Extract the [x, y] coordinate from the center of the cell holding the provided text.  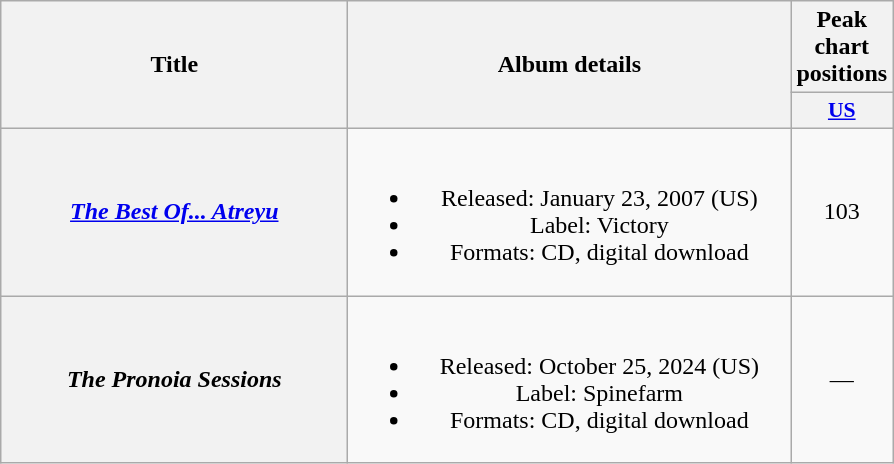
— [842, 380]
The Best Of... Atreyu [174, 212]
Released: January 23, 2007 (US)Label: VictoryFormats: CD, digital download [570, 212]
Title [174, 65]
US [842, 111]
Released: October 25, 2024 (US)Label: SpinefarmFormats: CD, digital download [570, 380]
Peak chart positions [842, 47]
103 [842, 212]
The Pronoia Sessions [174, 380]
Album details [570, 65]
